Detect which cell encompasses the target text, then output its [X, Y] center coordinate. 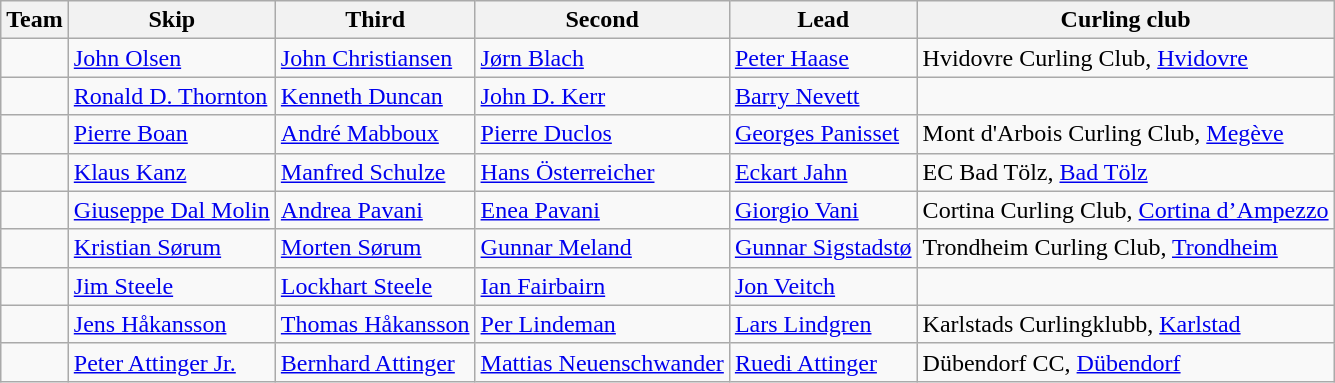
Thomas Håkansson [375, 324]
Cortina Curling Club, Cortina d’Ampezzo [1126, 210]
Bernhard Attinger [375, 362]
Lead [823, 20]
Georges Panisset [823, 134]
Mont d'Arbois Curling Club, Megève [1126, 134]
Pierre Boan [172, 134]
Enea Pavani [602, 210]
Gunnar Sigstadstø [823, 248]
Lockhart Steele [375, 286]
Pierre Duclos [602, 134]
Jim Steele [172, 286]
Barry Nevett [823, 96]
Skip [172, 20]
Hans Österreicher [602, 172]
Kenneth Duncan [375, 96]
Dübendorf CC, Dübendorf [1126, 362]
John Christiansen [375, 58]
Second [602, 20]
Eckart Jahn [823, 172]
Giorgio Vani [823, 210]
Jens Håkansson [172, 324]
Ronald D. Thornton [172, 96]
Giuseppe Dal Molin [172, 210]
Jon Veitch [823, 286]
John D. Kerr [602, 96]
Mattias Neuenschwander [602, 362]
Manfred Schulze [375, 172]
Jørn Blach [602, 58]
Andrea Pavani [375, 210]
Trondheim Curling Club, Trondheim [1126, 248]
Lars Lindgren [823, 324]
Per Lindeman [602, 324]
EC Bad Tölz, Bad Tölz [1126, 172]
André Mabboux [375, 134]
Ruedi Attinger [823, 362]
Peter Attinger Jr. [172, 362]
Team [35, 20]
Karlstads Curlingklubb, Karlstad [1126, 324]
Klaus Kanz [172, 172]
Gunnar Meland [602, 248]
Hvidovre Curling Club, Hvidovre [1126, 58]
Kristian Sørum [172, 248]
John Olsen [172, 58]
Third [375, 20]
Morten Sørum [375, 248]
Ian Fairbairn [602, 286]
Curling club [1126, 20]
Peter Haase [823, 58]
